Search for the cell housing the specified text and yield its (x, y) center coordinate. 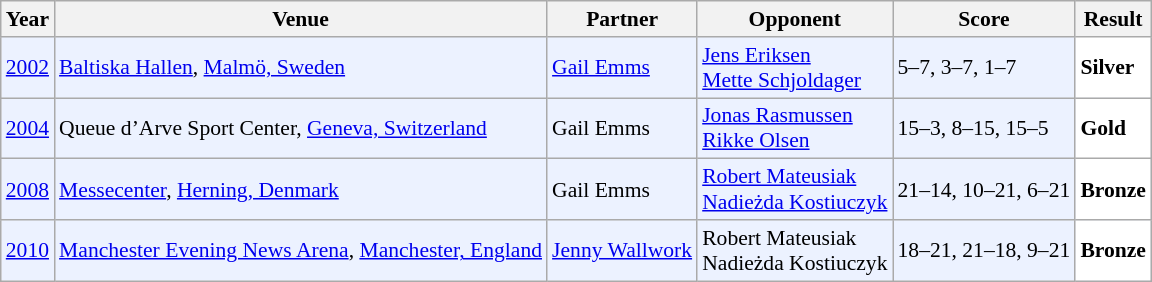
Jenny Wallwork (622, 250)
Jonas Rasmussen Rikke Olsen (794, 128)
Manchester Evening News Arena, Manchester, England (300, 250)
Messecenter, Herning, Denmark (300, 190)
Baltiska Hallen, Malmö, Sweden (300, 68)
Partner (622, 19)
Score (984, 19)
Silver (1113, 68)
5–7, 3–7, 1–7 (984, 68)
Queue d’Arve Sport Center, Geneva, Switzerland (300, 128)
2004 (28, 128)
Venue (300, 19)
Opponent (794, 19)
18–21, 21–18, 9–21 (984, 250)
Gold (1113, 128)
2008 (28, 190)
Jens Eriksen Mette Schjoldager (794, 68)
Result (1113, 19)
2010 (28, 250)
2002 (28, 68)
21–14, 10–21, 6–21 (984, 190)
15–3, 8–15, 15–5 (984, 128)
Year (28, 19)
